Determine the [x, y] coordinate at the center of the cell enclosing the given text.  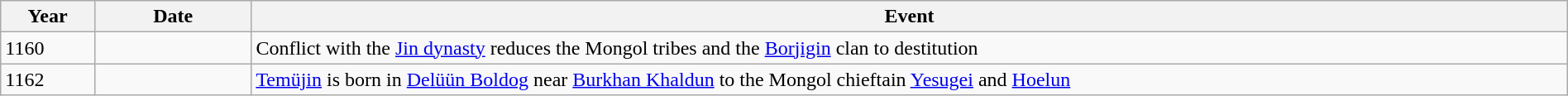
Date [172, 17]
Temüjin is born in Delüün Boldog near Burkhan Khaldun to the Mongol chieftain Yesugei and Hoelun [910, 79]
1162 [48, 79]
Conflict with the Jin dynasty reduces the Mongol tribes and the Borjigin clan to destitution [910, 48]
1160 [48, 48]
Event [910, 17]
Year [48, 17]
